Find where the given text appears and provide that cell's center as (X, Y) coordinate. 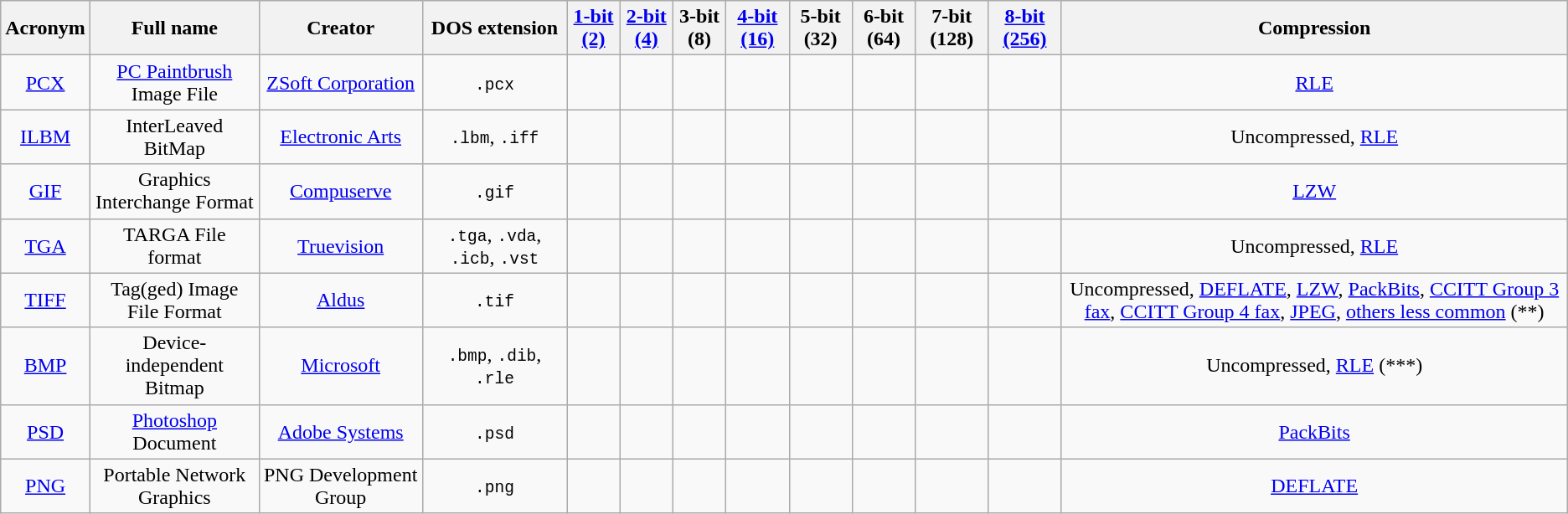
7-bit (128) (952, 28)
Device-independent Bitmap (174, 366)
Adobe Systems (340, 432)
.bmp, .dib, .rle (494, 366)
Uncompressed, DEFLATE, LZW, PackBits, CCITT Group 3 fax, CCITT Group 4 fax, JPEG, others less common (**) (1314, 300)
1-bit (2) (593, 28)
Graphics Interchange Format (174, 191)
8-bit (256) (1025, 28)
PC Paintbrush Image File (174, 82)
Truevision (340, 246)
5-bit (32) (821, 28)
ILBM (45, 137)
PackBits (1314, 432)
Microsoft (340, 366)
PSD (45, 432)
6-bit (64) (883, 28)
.tga, .vda, .icb, .vst (494, 246)
4-bit (16) (757, 28)
GIF (45, 191)
LZW (1314, 191)
3-bit (8) (699, 28)
Portable Network Graphics (174, 486)
.gif (494, 191)
DOS extension (494, 28)
DEFLATE (1314, 486)
PCX (45, 82)
Uncompressed, RLE (***) (1314, 366)
.lbm, .iff (494, 137)
Creator (340, 28)
TARGA File format (174, 246)
BMP (45, 366)
Tag(ged) Image File Format (174, 300)
.png (494, 486)
Full name (174, 28)
.psd (494, 432)
RLE (1314, 82)
Compuserve (340, 191)
Photoshop Document (174, 432)
TIFF (45, 300)
2-bit (4) (647, 28)
Compression (1314, 28)
TGA (45, 246)
PNG (45, 486)
Electronic Arts (340, 137)
.tif (494, 300)
Aldus (340, 300)
Acronym (45, 28)
InterLeaved BitMap (174, 137)
.pcx (494, 82)
ZSoft Corporation (340, 82)
PNG Development Group (340, 486)
